For the text-containing cell, return its midpoint in [X, Y] coordinate format. 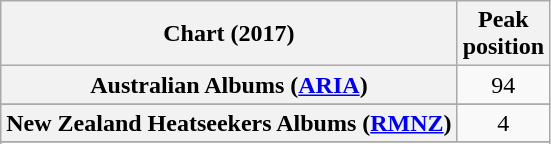
4 [503, 123]
Australian Albums (ARIA) [229, 85]
Peak position [503, 34]
94 [503, 85]
Chart (2017) [229, 34]
New Zealand Heatseekers Albums (RMNZ) [229, 123]
